Provide the [x, y] coordinate of the cell's center where the given text is located.  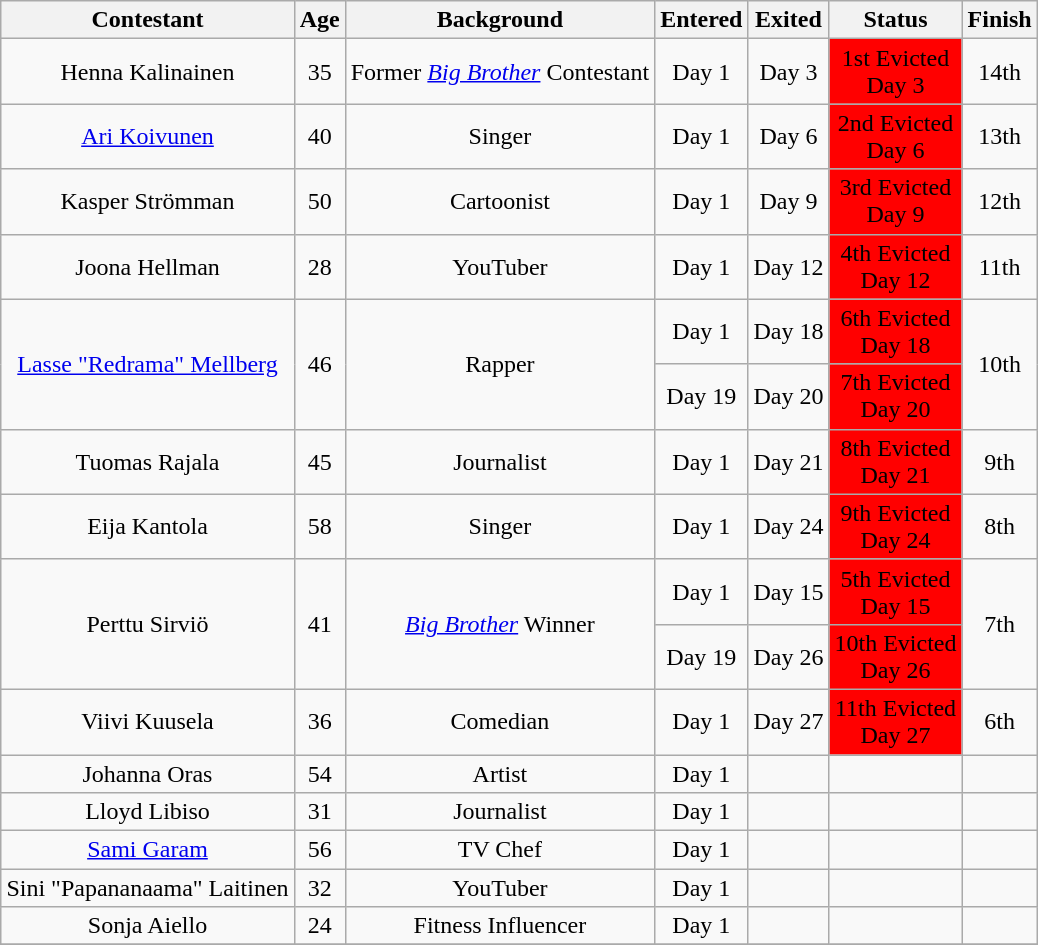
58 [320, 526]
Henna Kalinainen [148, 72]
Former Big Brother Contestant [500, 72]
Age [320, 20]
Entered [702, 20]
45 [320, 462]
Artist [500, 773]
6th EvictedDay 18 [896, 332]
Day 15 [788, 592]
Joona Hellman [148, 266]
Sami Garam [148, 850]
Lloyd Libiso [148, 812]
12th [1000, 202]
10th [1000, 364]
9th EvictedDay 24 [896, 526]
1st EvictedDay 3 [896, 72]
31 [320, 812]
7th EvictedDay 20 [896, 396]
2nd EvictedDay 6 [896, 136]
Big Brother Winner [500, 624]
Viivi Kuusela [148, 722]
28 [320, 266]
Rapper [500, 364]
Day 21 [788, 462]
Finish [1000, 20]
56 [320, 850]
Comedian [500, 722]
4th EvictedDay 12 [896, 266]
Eija Kantola [148, 526]
Exited [788, 20]
Lasse "Redrama" Mellberg [148, 364]
Background [500, 20]
Contestant [148, 20]
Day 26 [788, 656]
5th EvictedDay 15 [896, 592]
Perttu Sirviö [148, 624]
13th [1000, 136]
8th EvictedDay 21 [896, 462]
TV Chef [500, 850]
11th [1000, 266]
8th [1000, 526]
Status [896, 20]
3rd EvictedDay 9 [896, 202]
Sonja Aiello [148, 926]
Day 20 [788, 396]
Day 27 [788, 722]
41 [320, 624]
14th [1000, 72]
Ari Koivunen [148, 136]
35 [320, 72]
6th [1000, 722]
36 [320, 722]
11th EvictedDay 27 [896, 722]
Kasper Strömman [148, 202]
24 [320, 926]
Day 3 [788, 72]
Day 18 [788, 332]
10th EvictedDay 26 [896, 656]
Sini "Papananaama" Laitinen [148, 888]
Cartoonist [500, 202]
Day 9 [788, 202]
Day 24 [788, 526]
46 [320, 364]
Tuomas Rajala [148, 462]
Day 12 [788, 266]
Day 6 [788, 136]
40 [320, 136]
9th [1000, 462]
7th [1000, 624]
Fitness Influencer [500, 926]
32 [320, 888]
54 [320, 773]
Johanna Oras [148, 773]
50 [320, 202]
